Return the (X, Y) coordinate for the center point of the cell that contains the specified text.  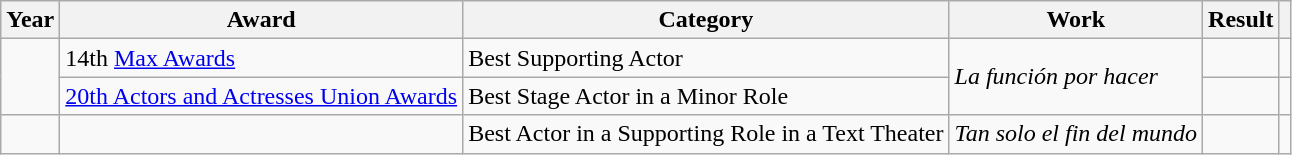
Award (262, 20)
Year (30, 20)
Best Supporting Actor (706, 58)
Best Actor in a Supporting Role in a Text Theater (706, 134)
Category (706, 20)
Work (1076, 20)
20th Actors and Actresses Union Awards (262, 96)
Best Stage Actor in a Minor Role (706, 96)
La función por hacer (1076, 77)
Tan solo el fin del mundo (1076, 134)
Result (1241, 20)
14th Max Awards (262, 58)
